Search for the cell housing the specified text and yield its (X, Y) center coordinate. 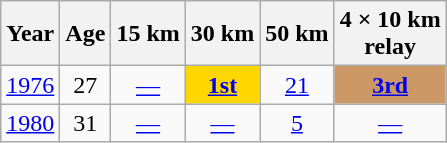
21 (297, 85)
4 × 10 kmrelay (390, 34)
5 (297, 123)
50 km (297, 34)
31 (86, 123)
3rd (390, 85)
Year (30, 34)
1st (222, 85)
30 km (222, 34)
27 (86, 85)
1980 (30, 123)
Age (86, 34)
1976 (30, 85)
15 km (148, 34)
